Return the (X, Y) coordinate for the center point of the cell that contains the specified text.  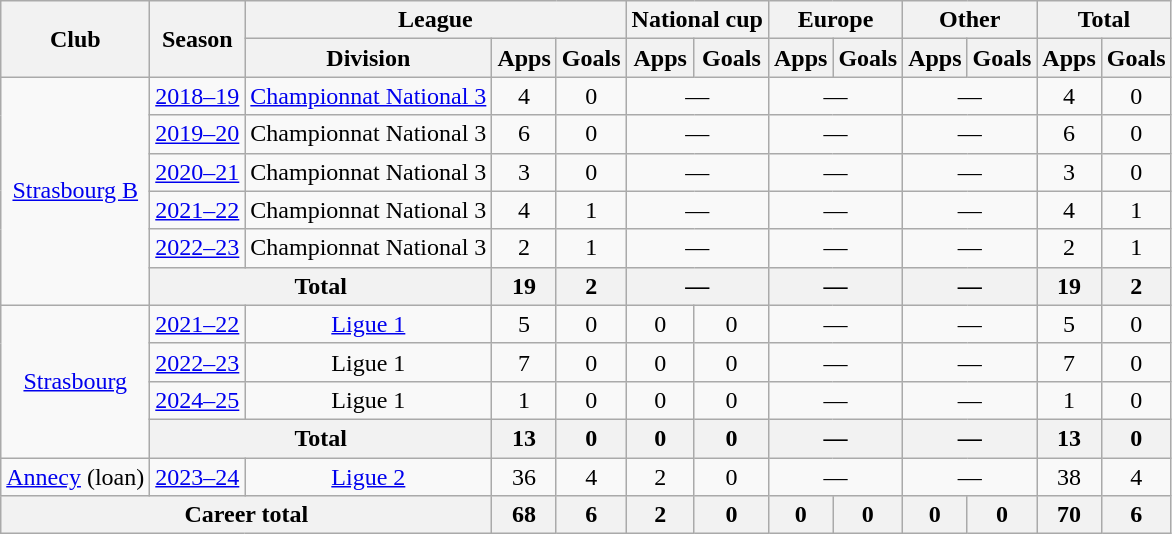
Other (970, 20)
38 (1069, 477)
2024–25 (198, 400)
Club (76, 39)
Strasbourg (76, 381)
Annecy (loan) (76, 477)
2023–24 (198, 477)
Season (198, 39)
36 (524, 477)
Division (368, 58)
Strasbourg B (76, 191)
2020–21 (198, 172)
70 (1069, 515)
Career total (246, 515)
68 (524, 515)
2018–19 (198, 96)
League (436, 20)
National cup (697, 20)
Ligue 2 (368, 477)
Europe (835, 20)
2019–20 (198, 134)
